Find where the given text appears and provide that cell's center as [x, y] coordinate. 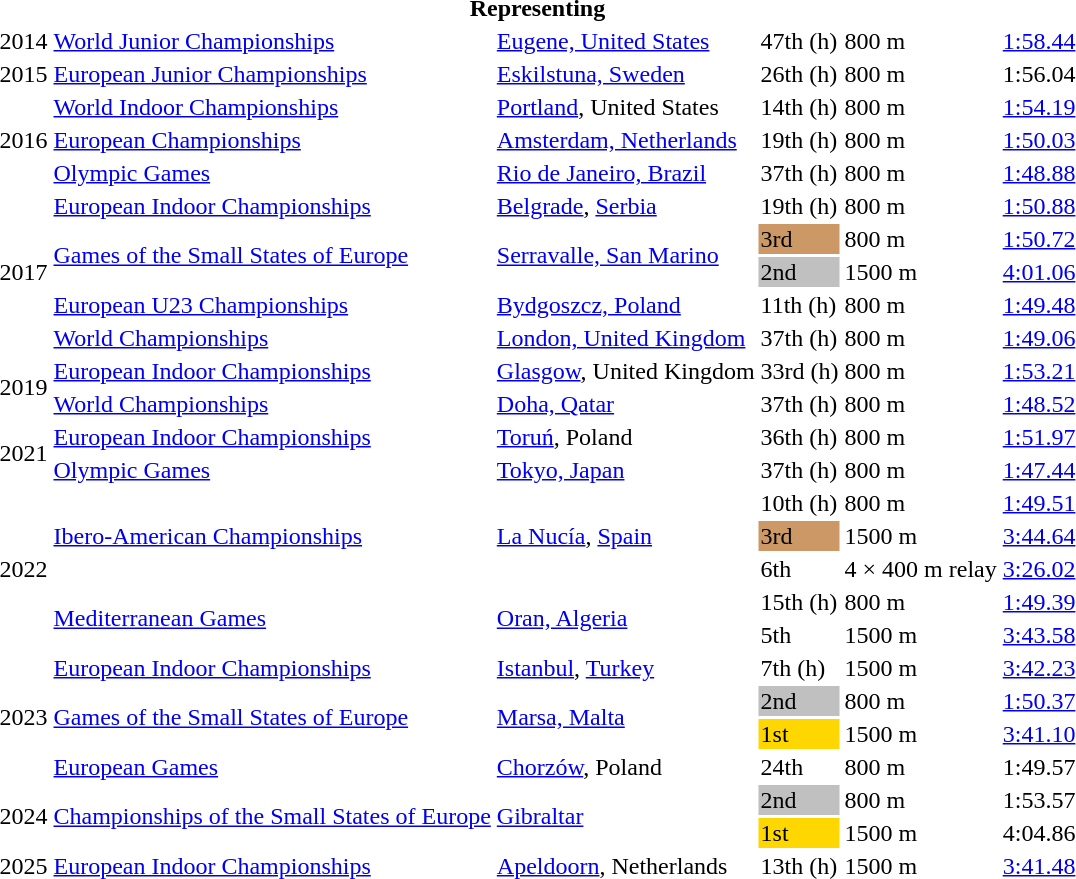
4 × 400 m relay [920, 569]
Oran, Algeria [626, 618]
Portland, United States [626, 107]
Belgrade, Serbia [626, 206]
London, United Kingdom [626, 338]
European U23 Championships [272, 305]
Ibero-American Championships [272, 536]
European Championships [272, 140]
Doha, Qatar [626, 404]
7th (h) [800, 668]
Marsa, Malta [626, 718]
Mediterranean Games [272, 618]
Glasgow, United Kingdom [626, 371]
World Indoor Championships [272, 107]
Championships of the Small States of Europe [272, 816]
47th (h) [800, 41]
15th (h) [800, 602]
Serravalle, San Marino [626, 256]
5th [800, 635]
Istanbul, Turkey [626, 668]
European Games [272, 767]
10th (h) [800, 503]
Tokyo, Japan [626, 470]
Chorzów, Poland [626, 767]
Bydgoszcz, Poland [626, 305]
Eugene, United States [626, 41]
24th [800, 767]
14th (h) [800, 107]
Gibraltar [626, 816]
European Junior Championships [272, 74]
26th (h) [800, 74]
36th (h) [800, 437]
33rd (h) [800, 371]
6th [800, 569]
11th (h) [800, 305]
Rio de Janeiro, Brazil [626, 173]
Eskilstuna, Sweden [626, 74]
World Junior Championships [272, 41]
La Nucía, Spain [626, 536]
Toruń, Poland [626, 437]
Amsterdam, Netherlands [626, 140]
